Determine the (x, y) coordinate at the center of the cell enclosing the given text.  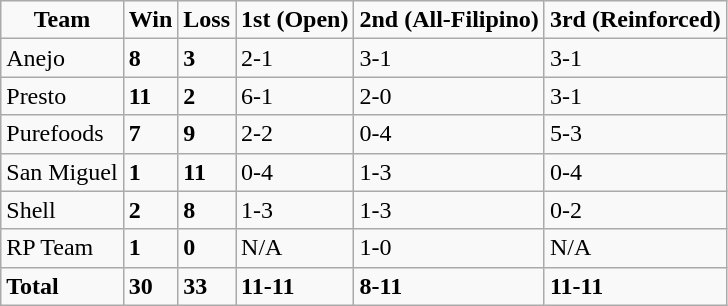
Loss (207, 20)
Purefoods (62, 134)
Shell (62, 210)
33 (207, 286)
0-2 (635, 210)
1-0 (449, 248)
8-11 (449, 286)
Anejo (62, 58)
5-3 (635, 134)
3rd (Reinforced) (635, 20)
RP Team (62, 248)
7 (150, 134)
2-1 (295, 58)
Total (62, 286)
1st (Open) (295, 20)
San Miguel (62, 172)
Team (62, 20)
2-2 (295, 134)
2nd (All-Filipino) (449, 20)
Win (150, 20)
0 (207, 248)
6-1 (295, 96)
30 (150, 286)
9 (207, 134)
3 (207, 58)
2-0 (449, 96)
Presto (62, 96)
